Identify which cell holds the provided text, then report its [x, y] central coordinate. 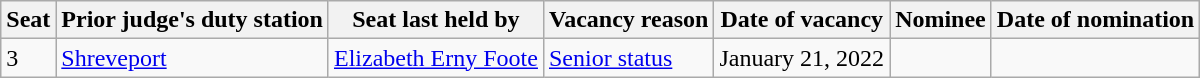
Senior status [628, 58]
Vacancy reason [628, 20]
Elizabeth Erny Foote [436, 58]
Date of nomination [1095, 20]
Prior judge's duty station [192, 20]
Date of vacancy [802, 20]
3 [28, 58]
January 21, 2022 [802, 58]
Shreveport [192, 58]
Nominee [941, 20]
Seat last held by [436, 20]
Seat [28, 20]
